Extract the (x, y) coordinate from the center of the cell holding the provided text.  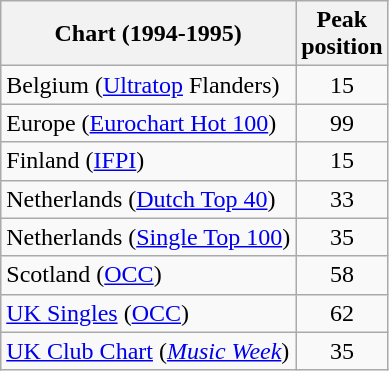
Belgium (Ultratop Flanders) (148, 85)
Netherlands (Single Top 100) (148, 237)
62 (342, 313)
Peakposition (342, 34)
Europe (Eurochart Hot 100) (148, 123)
UK Singles (OCC) (148, 313)
99 (342, 123)
UK Club Chart (Music Week) (148, 351)
Finland (IFPI) (148, 161)
Chart (1994-1995) (148, 34)
33 (342, 199)
Netherlands (Dutch Top 40) (148, 199)
58 (342, 275)
Scotland (OCC) (148, 275)
